Determine the [X, Y] coordinate at the center of the cell enclosing the given text.  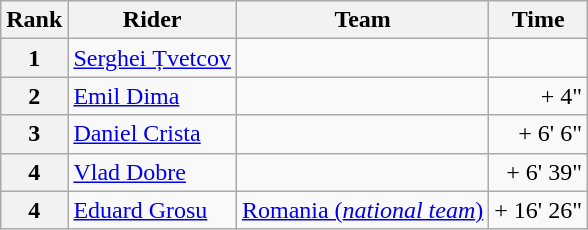
Daniel Crista [152, 134]
Rank [34, 20]
+ 16' 26" [538, 210]
+ 4" [538, 96]
Time [538, 20]
Vlad Dobre [152, 172]
2 [34, 96]
Emil Dima [152, 96]
Eduard Grosu [152, 210]
3 [34, 134]
1 [34, 58]
Serghei Țvetcov [152, 58]
+ 6' 39" [538, 172]
+ 6' 6" [538, 134]
Rider [152, 20]
Team [362, 20]
Romania (national team) [362, 210]
